Locate the cell with the specified text and output its (x, y) center coordinate. 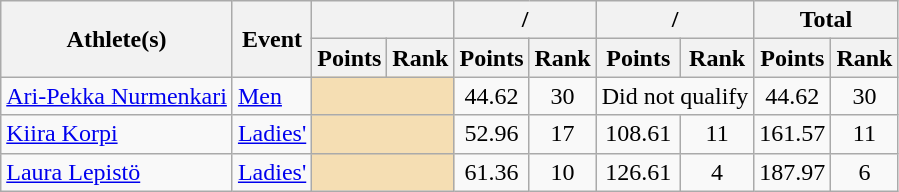
Men (272, 96)
61.36 (492, 172)
Did not qualify (675, 96)
Ari-Pekka Nurmenkari (117, 96)
52.96 (492, 134)
17 (562, 134)
Event (272, 39)
Kiira Korpi (117, 134)
126.61 (638, 172)
Total (826, 20)
Athlete(s) (117, 39)
161.57 (792, 134)
187.97 (792, 172)
Laura Lepistö (117, 172)
6 (864, 172)
10 (562, 172)
108.61 (638, 134)
4 (716, 172)
